From the cell containing the given text, extract its center point as [x, y] coordinate. 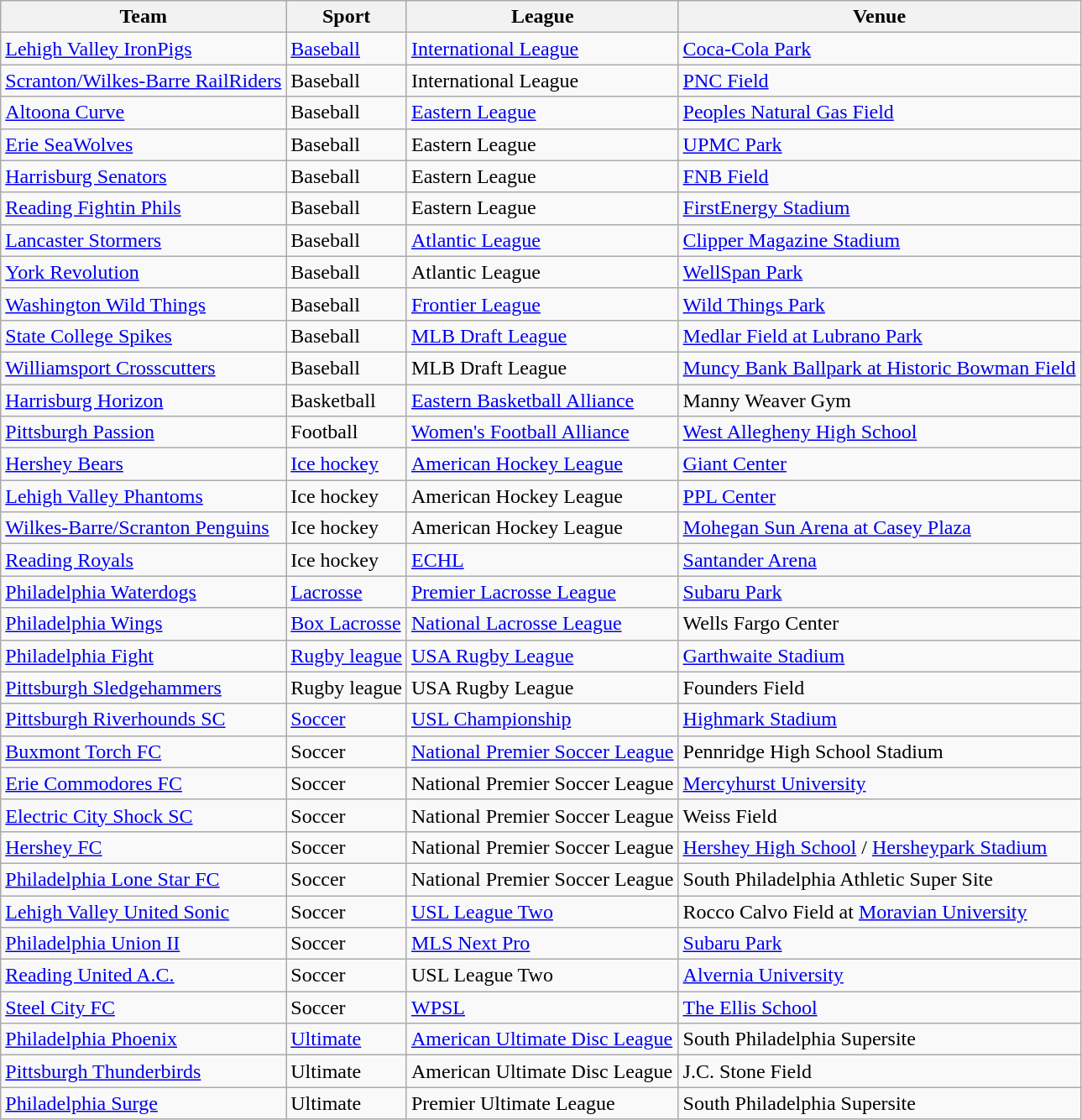
Alvernia University [880, 976]
Garthwaite Stadium [880, 656]
Wilkes-Barre/Scranton Penguins [144, 528]
Pittsburgh Sledgehammers [144, 688]
Steel City FC [144, 1007]
Pittsburgh Thunderbirds [144, 1071]
Philadelphia Fight [144, 656]
Premier Ultimate League [542, 1103]
National Lacrosse League [542, 624]
PNC Field [880, 81]
League [542, 17]
Weiss Field [880, 815]
Buxmont Torch FC [144, 751]
Women's Football Alliance [542, 432]
Lehigh Valley United Sonic [144, 911]
Lancaster Stormers [144, 240]
Harrisburg Senators [144, 176]
Peoples Natural Gas Field [880, 113]
Philadelphia Surge [144, 1103]
Washington Wild Things [144, 304]
Lehigh Valley IronPigs [144, 49]
WPSL [542, 1007]
Altoona Curve [144, 113]
Coca-Cola Park [880, 49]
Philadelphia Lone Star FC [144, 879]
Pennridge High School Stadium [880, 751]
Electric City Shock SC [144, 815]
Hershey High School / Hersheypark Stadium [880, 847]
Venue [880, 17]
Pittsburgh Passion [144, 432]
Reading United A.C. [144, 976]
Mercyhurst University [880, 783]
Williamsport Crosscutters [144, 368]
Premier Lacrosse League [542, 592]
Manny Weaver Gym [880, 400]
The Ellis School [880, 1007]
MLS Next Pro [542, 944]
Medlar Field at Lubrano Park [880, 336]
Wild Things Park [880, 304]
J.C. Stone Field [880, 1071]
Muncy Bank Ballpark at Historic Bowman Field [880, 368]
Rocco Calvo Field at Moravian University [880, 911]
Lacrosse [347, 592]
Wells Fargo Center [880, 624]
USL Championship [542, 720]
Hershey FC [144, 847]
Philadelphia Wings [144, 624]
Philadelphia Waterdogs [144, 592]
South Philadelphia Athletic Super Site [880, 879]
York Revolution [144, 272]
Giant Center [880, 464]
Santander Arena [880, 560]
Hershey Bears [144, 464]
Scranton/Wilkes-Barre RailRiders [144, 81]
Team [144, 17]
Box Lacrosse [347, 624]
ECHL [542, 560]
FNB Field [880, 176]
Clipper Magazine Stadium [880, 240]
Eastern Basketball Alliance [542, 400]
Frontier League [542, 304]
Reading Fightin Phils [144, 208]
Lehigh Valley Phantoms [144, 496]
West Allegheny High School [880, 432]
Basketball [347, 400]
Erie SeaWolves [144, 144]
Harrisburg Horizon [144, 400]
Founders Field [880, 688]
Reading Royals [144, 560]
State College Spikes [144, 336]
Sport [347, 17]
Mohegan Sun Arena at Casey Plaza [880, 528]
Football [347, 432]
PPL Center [880, 496]
Highmark Stadium [880, 720]
FirstEnergy Stadium [880, 208]
Erie Commodores FC [144, 783]
Philadelphia Phoenix [144, 1039]
Pittsburgh Riverhounds SC [144, 720]
WellSpan Park [880, 272]
Philadelphia Union II [144, 944]
UPMC Park [880, 144]
